Locate the cell with the specified text and output its [X, Y] center coordinate. 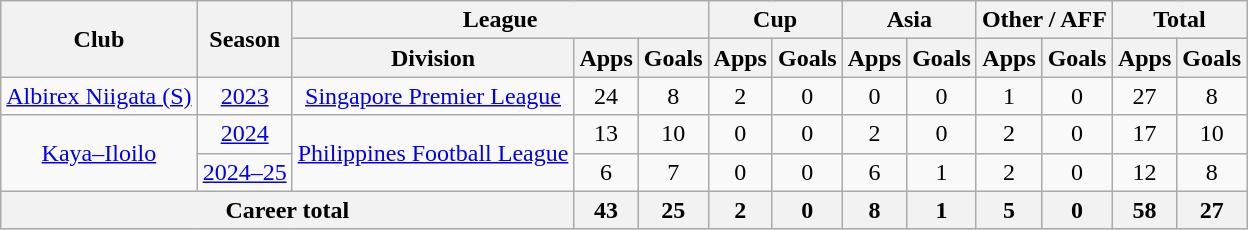
Club [99, 39]
Asia [909, 20]
13 [606, 134]
Other / AFF [1044, 20]
2024 [244, 134]
Career total [288, 210]
Division [433, 58]
24 [606, 96]
2024–25 [244, 172]
12 [1144, 172]
Singapore Premier League [433, 96]
7 [673, 172]
Cup [775, 20]
2023 [244, 96]
League [500, 20]
Total [1179, 20]
Philippines Football League [433, 153]
5 [1008, 210]
Season [244, 39]
17 [1144, 134]
58 [1144, 210]
43 [606, 210]
25 [673, 210]
Albirex Niigata (S) [99, 96]
Kaya–Iloilo [99, 153]
